Find where the given text appears and provide that cell's center as (X, Y) coordinate. 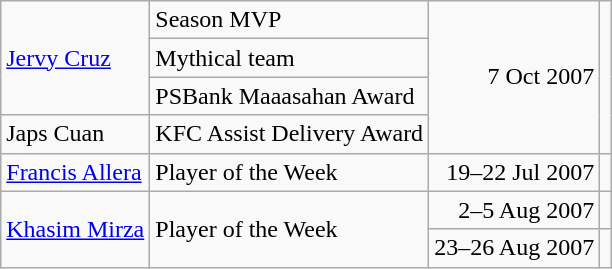
KFC Assist Delivery Award (290, 134)
PSBank Maaasahan Award (290, 96)
7 Oct 2007 (514, 77)
Francis Allera (76, 172)
Khasim Mirza (76, 229)
Jervy Cruz (76, 58)
Season MVP (290, 20)
Japs Cuan (76, 134)
19–22 Jul 2007 (514, 172)
2–5 Aug 2007 (514, 210)
Mythical team (290, 58)
23–26 Aug 2007 (514, 248)
